Provide the (x, y) coordinate of the cell's center where the given text is located.  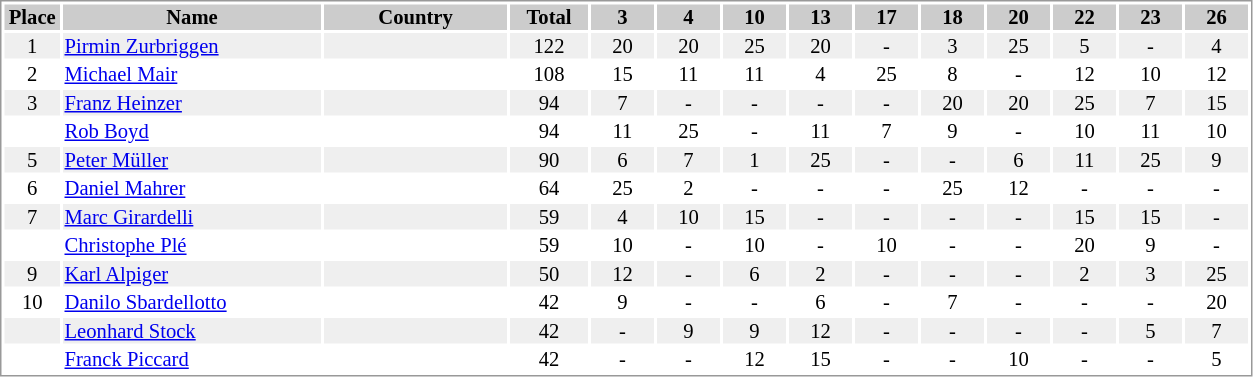
Place (32, 17)
Michael Mair (192, 75)
122 (549, 46)
Karl Alpiger (192, 274)
Total (549, 17)
22 (1084, 17)
Pirmin Zurbriggen (192, 46)
Franck Piccard (192, 359)
18 (952, 17)
23 (1150, 17)
Name (192, 17)
17 (886, 17)
108 (549, 75)
Peter Müller (192, 160)
8 (952, 75)
Franz Heinzer (192, 103)
Leonhard Stock (192, 331)
Daniel Mahrer (192, 189)
90 (549, 160)
Country (416, 17)
Christophe Plé (192, 245)
50 (549, 274)
Danilo Sbardellotto (192, 303)
13 (820, 17)
Rob Boyd (192, 131)
26 (1216, 17)
Marc Girardelli (192, 217)
64 (549, 189)
